From the cell containing the given text, extract its center point as (x, y) coordinate. 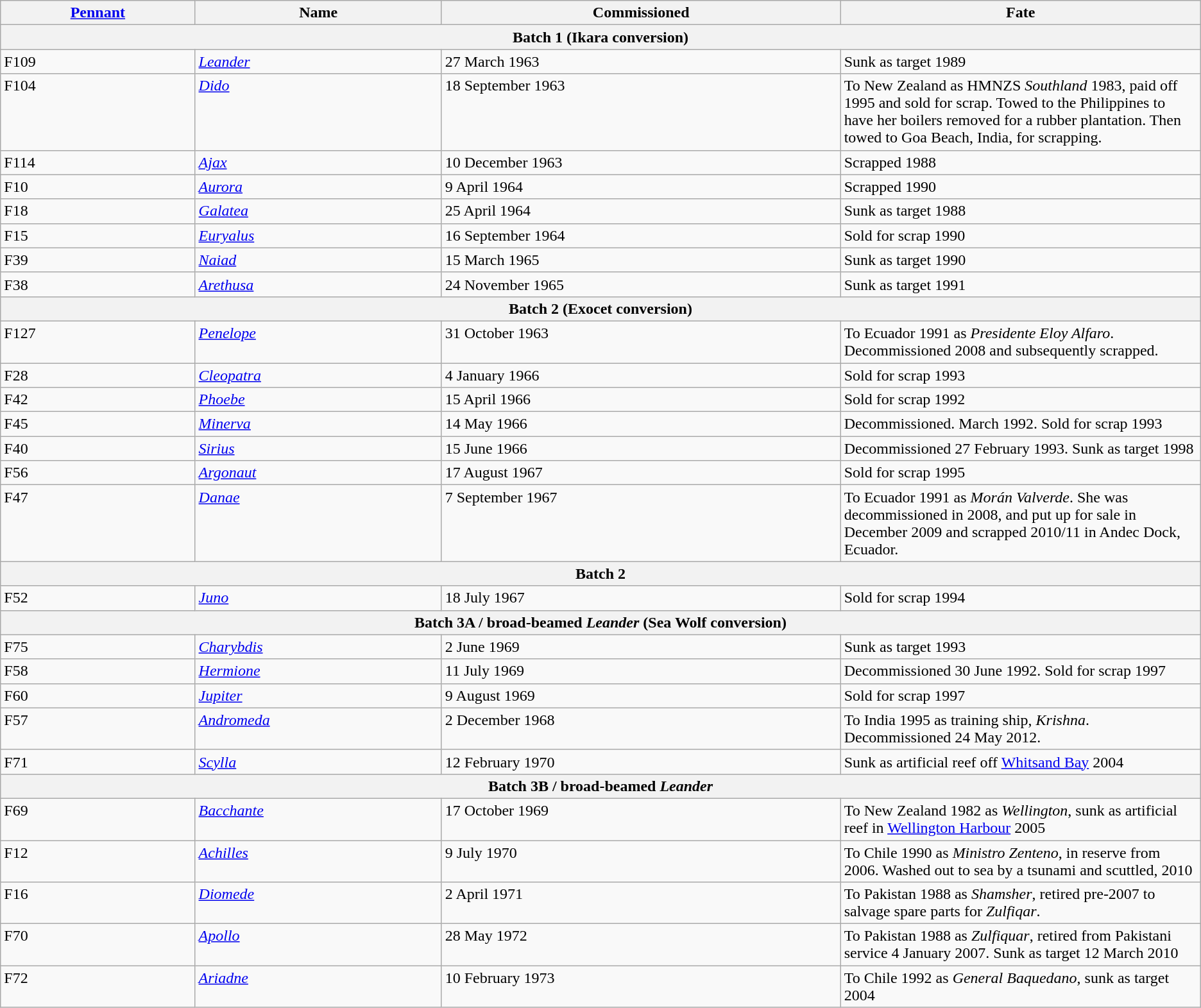
F12 (98, 861)
F72 (98, 987)
To New Zealand 1982 as Wellington, sunk as artificial reef in Wellington Harbour 2005 (1020, 819)
F114 (98, 162)
Argonaut (318, 473)
Phoebe (318, 400)
F52 (98, 598)
Batch 2 (600, 574)
Batch 3B / broad-beamed Leander (600, 786)
Decommissioned 27 February 1993. Sunk as target 1998 (1020, 448)
Decommissioned 30 June 1992. Sold for scrap 1997 (1020, 671)
Naiad (318, 260)
10 December 1963 (641, 162)
Cleopatra (318, 375)
31 October 1963 (641, 341)
2 April 1971 (641, 903)
F75 (98, 647)
15 March 1965 (641, 260)
Leander (318, 62)
F39 (98, 260)
Sunk as target 1988 (1020, 211)
Euryalus (318, 235)
27 March 1963 (641, 62)
Achilles (318, 861)
Jupiter (318, 696)
17 August 1967 (641, 473)
F56 (98, 473)
Sold for scrap 1995 (1020, 473)
F45 (98, 424)
7 September 1967 (641, 524)
F16 (98, 903)
Batch 1 (Ikara conversion) (600, 37)
Charybdis (318, 647)
Arethusa (318, 284)
Penelope (318, 341)
2 December 1968 (641, 729)
Danae (318, 524)
Sirius (318, 448)
Hermione (318, 671)
F15 (98, 235)
To Chile 1992 as General Baquedano, sunk as target 2004 (1020, 987)
Pennant (98, 13)
28 May 1972 (641, 944)
Decommissioned. March 1992. Sold for scrap 1993 (1020, 424)
Dido (318, 112)
F38 (98, 284)
F127 (98, 341)
16 September 1964 (641, 235)
12 February 1970 (641, 762)
Apollo (318, 944)
F47 (98, 524)
F28 (98, 375)
Sunk as artificial reef off Whitsand Bay 2004 (1020, 762)
Sold for scrap 1993 (1020, 375)
15 June 1966 (641, 448)
F58 (98, 671)
Galatea (318, 211)
F109 (98, 62)
17 October 1969 (641, 819)
To India 1995 as training ship, Krishna. Decommissioned 24 May 2012. (1020, 729)
Name (318, 13)
9 July 1970 (641, 861)
F40 (98, 448)
11 July 1969 (641, 671)
F10 (98, 187)
Diomede (318, 903)
Sunk as target 1990 (1020, 260)
18 September 1963 (641, 112)
10 February 1973 (641, 987)
To Chile 1990 as Ministro Zenteno, in reserve from 2006. Washed out to sea by a tsunami and scuttled, 2010 (1020, 861)
F42 (98, 400)
Aurora (318, 187)
Sunk as target 1989 (1020, 62)
25 April 1964 (641, 211)
To Ecuador 1991 as Morán Valverde. She was decommissioned in 2008, and put up for sale in December 2009 and scrapped 2010/11 in Andec Dock, Ecuador. (1020, 524)
F71 (98, 762)
Scrapped 1988 (1020, 162)
2 June 1969 (641, 647)
F60 (98, 696)
4 January 1966 (641, 375)
9 April 1964 (641, 187)
F104 (98, 112)
To Pakistan 1988 as Zulfiquar, retired from Pakistani service 4 January 2007. Sunk as target 12 March 2010 (1020, 944)
Bacchante (318, 819)
Scrapped 1990 (1020, 187)
Ariadne (318, 987)
F69 (98, 819)
F70 (98, 944)
Sold for scrap 1994 (1020, 598)
Sold for scrap 1997 (1020, 696)
Scylla (318, 762)
Ajax (318, 162)
Sunk as target 1991 (1020, 284)
Minerva (318, 424)
15 April 1966 (641, 400)
Sold for scrap 1992 (1020, 400)
F18 (98, 211)
24 November 1965 (641, 284)
Sold for scrap 1990 (1020, 235)
Batch 2 (Exocet conversion) (600, 309)
Juno (318, 598)
14 May 1966 (641, 424)
9 August 1969 (641, 696)
Fate (1020, 13)
Commissioned (641, 13)
To Ecuador 1991 as Presidente Eloy Alfaro. Decommissioned 2008 and subsequently scrapped. (1020, 341)
Andromeda (318, 729)
Sunk as target 1993 (1020, 647)
18 July 1967 (641, 598)
To Pakistan 1988 as Shamsher, retired pre-2007 to salvage spare parts for Zulfiqar. (1020, 903)
Batch 3A / broad-beamed Leander (Sea Wolf conversion) (600, 622)
F57 (98, 729)
